Output the [X, Y] coordinate of the center of the cell containing the given text.  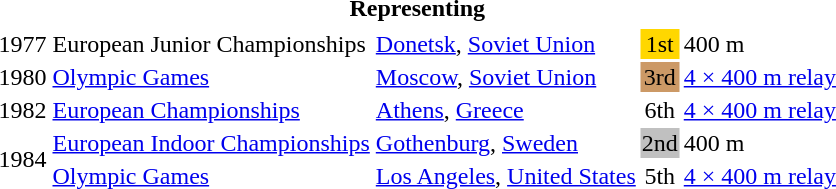
Athens, Greece [506, 110]
European Indoor Championships [211, 143]
Olympic Games [211, 77]
Gothenburg, Sweden [506, 143]
Donetsk, Soviet Union [506, 44]
2nd [660, 143]
Moscow, Soviet Union [506, 77]
6th [660, 110]
1st [660, 44]
European Championships [211, 110]
European Junior Championships [211, 44]
3rd [660, 77]
